For the text-containing cell, return its midpoint in [X, Y] coordinate format. 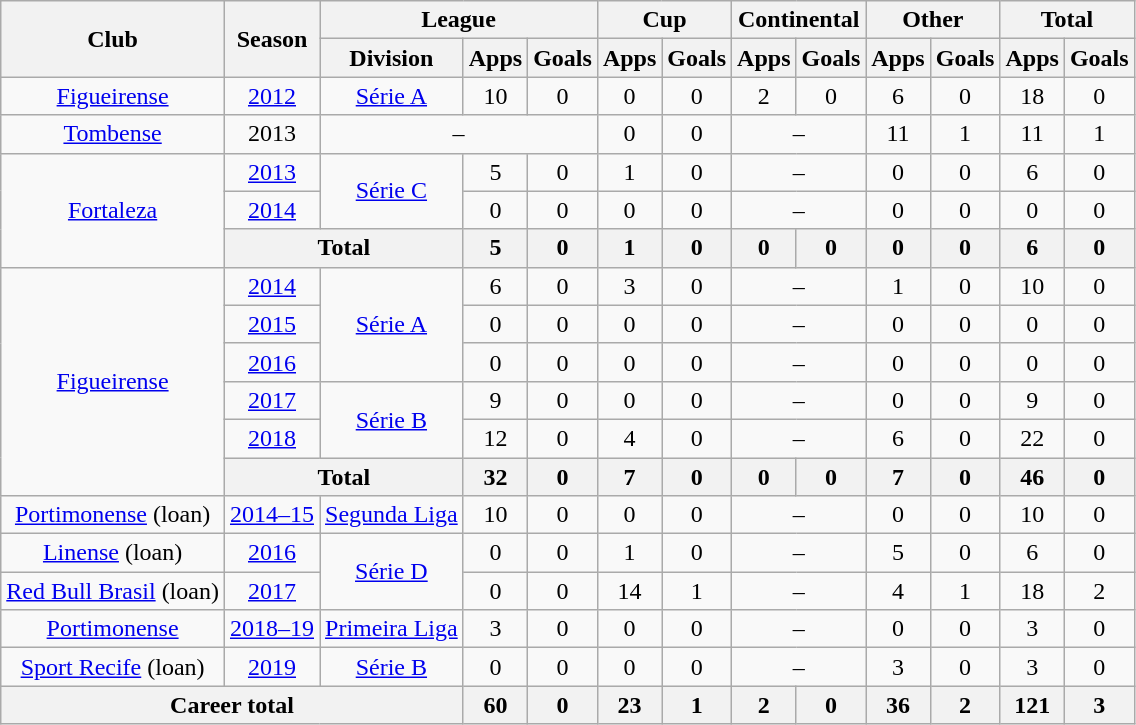
2014–15 [272, 515]
League [459, 20]
2018–19 [272, 629]
Portimonense [113, 629]
23 [629, 705]
46 [1032, 477]
Sport Recife (loan) [113, 667]
2019 [272, 667]
60 [495, 705]
14 [629, 591]
Club [113, 39]
Red Bull Brasil (loan) [113, 591]
12 [495, 438]
Linense (loan) [113, 553]
Fortaleza [113, 210]
36 [898, 705]
Primeira Liga [392, 629]
Other [933, 20]
Career total [232, 705]
Série D [392, 572]
Tombense [113, 134]
Série C [392, 191]
32 [495, 477]
Division [392, 58]
Cup [664, 20]
2018 [272, 438]
Season [272, 39]
121 [1032, 705]
2012 [272, 96]
Segunda Liga [392, 515]
Continental [799, 20]
22 [1032, 438]
Portimonense (loan) [113, 515]
2015 [272, 324]
